Find where the given text appears and provide that cell's center as (X, Y) coordinate. 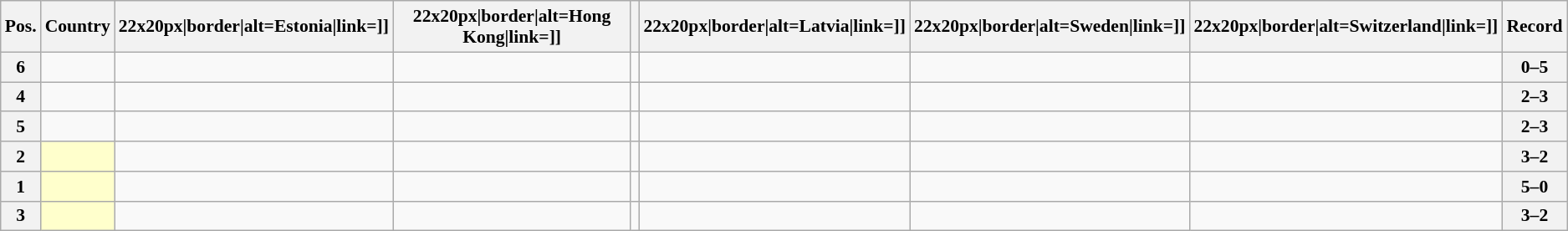
5 (21, 127)
0–5 (1534, 67)
6 (21, 67)
Record (1534, 27)
22x20px|border|alt=Hong Kong|link=]] (512, 27)
2 (21, 157)
Pos. (21, 27)
22x20px|border|alt=Switzerland|link=]] (1346, 27)
5–0 (1534, 187)
4 (21, 97)
22x20px|border|alt=Estonia|link=]] (254, 27)
3 (21, 216)
22x20px|border|alt=Latvia|link=]] (774, 27)
1 (21, 187)
22x20px|border|alt=Sweden|link=]] (1050, 27)
Country (78, 27)
